Scan for the cell matching the given text and deliver its [x, y] coordinate at center. 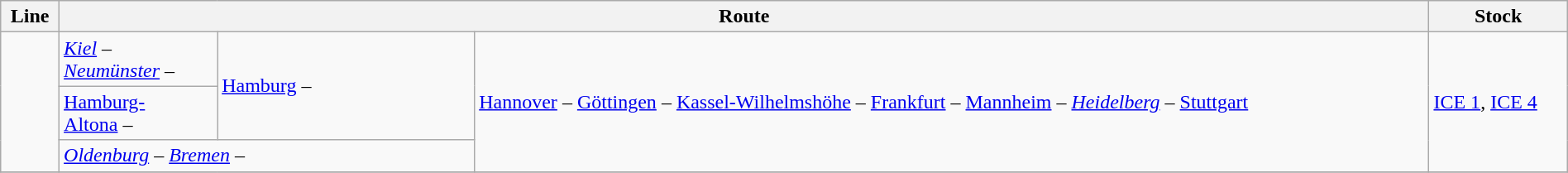
Oldenburg – Bremen – [267, 156]
Kiel – Neumünster – [139, 60]
Stock [1499, 17]
Hannover – Göttingen – Kassel-Wilhelmshöhe – Frankfurt – Mannheim – Heidelberg – Stuttgart [952, 102]
Line [30, 17]
Hamburg-Altona – [139, 113]
ICE 1, ICE 4 [1499, 102]
Route [744, 17]
Hamburg – [346, 86]
